Extract the [x, y] coordinate from the center of the cell holding the provided text.  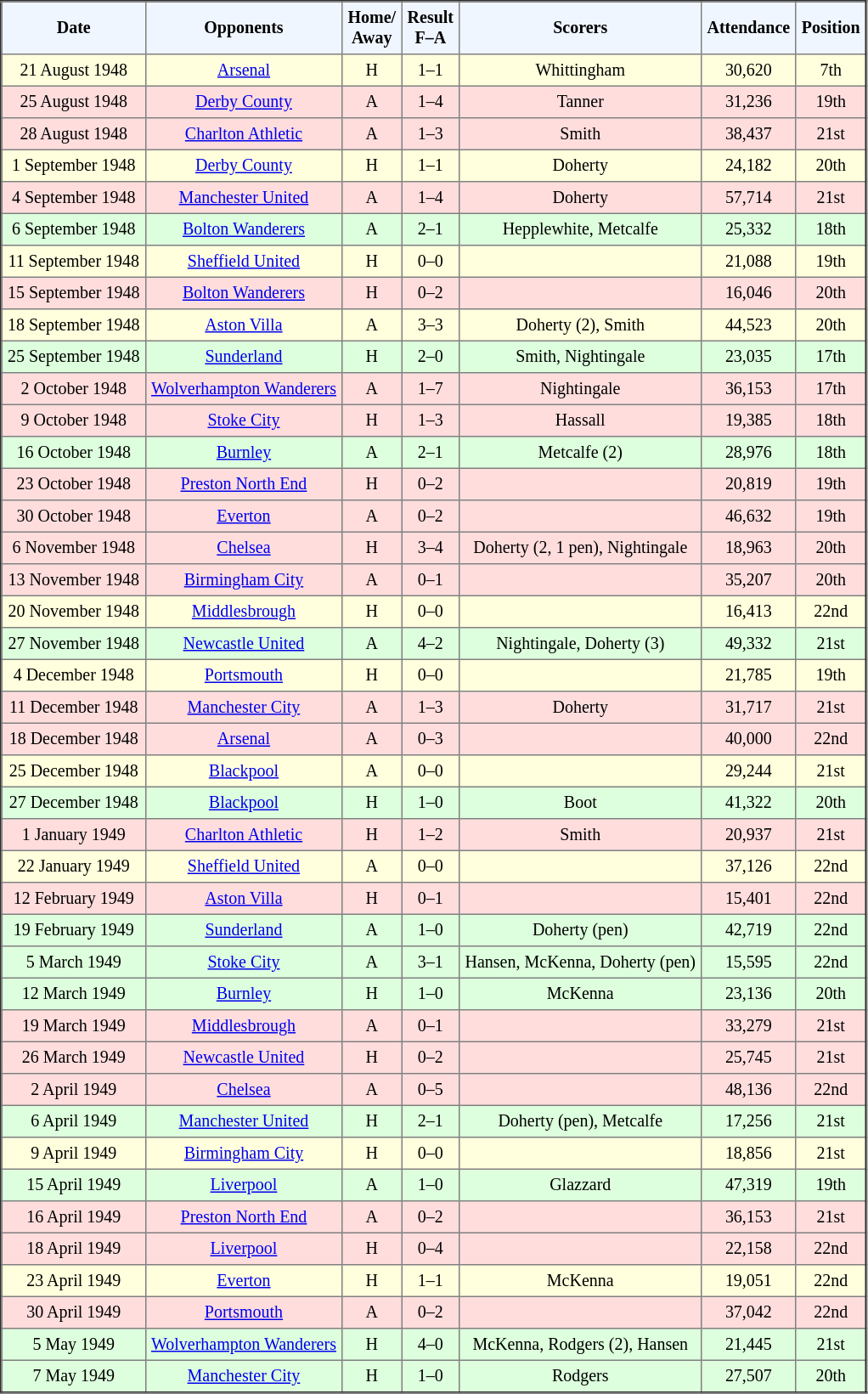
31,717 [749, 708]
30 April 1949 [74, 1312]
27,507 [749, 1376]
3–1 [431, 962]
18,856 [749, 1154]
12 February 1949 [74, 899]
1 January 1949 [74, 835]
Attendance [749, 28]
25,332 [749, 229]
4–2 [431, 644]
20 November 1948 [74, 612]
Hepplewhite, Metcalfe [581, 229]
Home/Away [372, 28]
44,523 [749, 325]
21 August 1948 [74, 71]
40,000 [749, 739]
Nightingale, Doherty (3) [581, 644]
31,236 [749, 102]
48,136 [749, 1090]
22 January 1949 [74, 866]
Doherty (pen) [581, 930]
Metcalfe (2) [581, 453]
ResultF–A [431, 28]
42,719 [749, 930]
6 September 1948 [74, 229]
0–4 [431, 1249]
Date [74, 28]
Hassall [581, 420]
41,322 [749, 803]
30 October 1948 [74, 516]
9 October 1948 [74, 420]
23 April 1949 [74, 1281]
21,445 [749, 1345]
Boot [581, 803]
25 August 1948 [74, 102]
38,437 [749, 134]
18 September 1948 [74, 325]
5 May 1949 [74, 1345]
21,088 [749, 262]
19 March 1949 [74, 1026]
35,207 [749, 580]
11 September 1948 [74, 262]
12 March 1949 [74, 994]
Opponents [243, 28]
2–0 [431, 357]
46,632 [749, 516]
47,319 [749, 1185]
15 September 1948 [74, 293]
18 April 1949 [74, 1249]
Rodgers [581, 1376]
Whittingham [581, 71]
1 September 1948 [74, 166]
23,035 [749, 357]
Tanner [581, 102]
19,385 [749, 420]
27 December 1948 [74, 803]
20,819 [749, 484]
7th [831, 71]
25,745 [749, 1058]
13 November 1948 [74, 580]
33,279 [749, 1026]
4 September 1948 [74, 198]
4 December 1948 [74, 675]
19 February 1949 [74, 930]
15,595 [749, 962]
1–2 [431, 835]
0–3 [431, 739]
16,046 [749, 293]
23,136 [749, 994]
22,158 [749, 1249]
37,126 [749, 866]
28 August 1948 [74, 134]
37,042 [749, 1312]
29,244 [749, 771]
6 November 1948 [74, 548]
3–4 [431, 548]
17,256 [749, 1121]
11 December 1948 [74, 708]
23 October 1948 [74, 484]
1–7 [431, 389]
7 May 1949 [74, 1376]
Nightingale [581, 389]
15 April 1949 [74, 1185]
Position [831, 28]
4–0 [431, 1345]
16 October 1948 [74, 453]
25 December 1948 [74, 771]
Smith, Nightingale [581, 357]
25 September 1948 [74, 357]
16,413 [749, 612]
Doherty (pen), Metcalfe [581, 1121]
18,963 [749, 548]
Doherty (2, 1 pen), Nightingale [581, 548]
McKenna, Rodgers (2), Hansen [581, 1345]
18 December 1948 [74, 739]
27 November 1948 [74, 644]
3–3 [431, 325]
20,937 [749, 835]
5 March 1949 [74, 962]
2 October 1948 [74, 389]
Doherty (2), Smith [581, 325]
30,620 [749, 71]
Glazzard [581, 1185]
2 April 1949 [74, 1090]
16 April 1949 [74, 1217]
24,182 [749, 166]
21,785 [749, 675]
0–5 [431, 1090]
Scorers [581, 28]
19,051 [749, 1281]
28,976 [749, 453]
15,401 [749, 899]
9 April 1949 [74, 1154]
Hansen, McKenna, Doherty (pen) [581, 962]
6 April 1949 [74, 1121]
49,332 [749, 644]
26 March 1949 [74, 1058]
57,714 [749, 198]
